Capture the cell that displays the provided text and extract its (x, y) central coordinate. 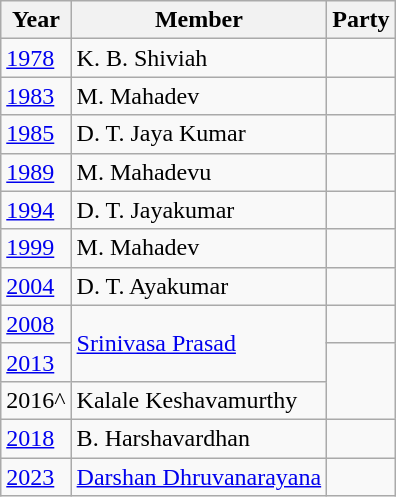
1978 (36, 58)
2018 (36, 438)
D. T. Jaya Kumar (199, 134)
D. T. Jayakumar (199, 210)
2016^ (36, 400)
D. T. Ayakumar (199, 286)
1994 (36, 210)
Party (361, 20)
Srinivasa Prasad (199, 343)
Kalale Keshavamurthy (199, 400)
Year (36, 20)
K. B. Shiviah (199, 58)
Darshan Dhruvanarayana (199, 477)
Member (199, 20)
2023 (36, 477)
B. Harshavardhan (199, 438)
2004 (36, 286)
1999 (36, 248)
1989 (36, 172)
2013 (36, 362)
2008 (36, 324)
1983 (36, 96)
1985 (36, 134)
M. Mahadevu (199, 172)
